Pinpoint the cell where the given text exists, returning its [x, y] midpoint coordinate. 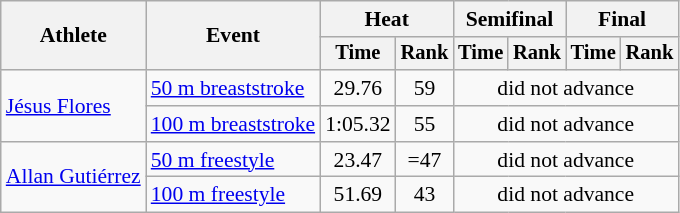
23.47 [358, 160]
59 [425, 88]
100 m breaststroke [233, 124]
51.69 [358, 195]
Jésus Flores [74, 106]
50 m freestyle [233, 160]
Event [233, 36]
43 [425, 195]
100 m freestyle [233, 195]
29.76 [358, 88]
Final [622, 19]
Athlete [74, 36]
Allan Gutiérrez [74, 178]
Heat [386, 19]
=47 [425, 160]
Semifinal [509, 19]
55 [425, 124]
1:05.32 [358, 124]
50 m breaststroke [233, 88]
